Pinpoint the cell where the given text exists, returning its [x, y] midpoint coordinate. 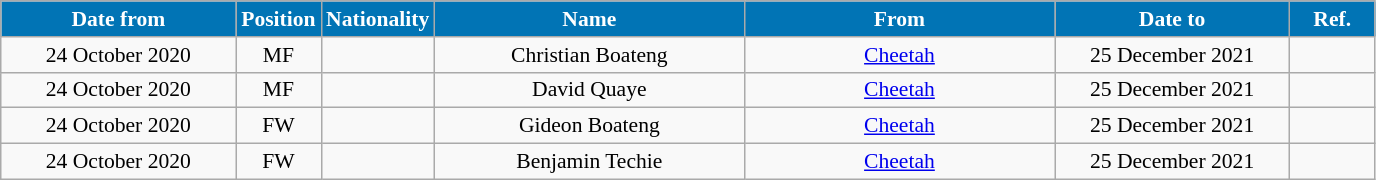
Christian Boateng [589, 55]
Benjamin Techie [589, 162]
Nationality [378, 19]
Gideon Boateng [589, 126]
Date to [1172, 19]
Date from [118, 19]
Ref. [1332, 19]
Position [278, 19]
Name [589, 19]
From [899, 19]
David Quaye [589, 90]
